Extract the (x, y) coordinate from the center of the cell holding the provided text.  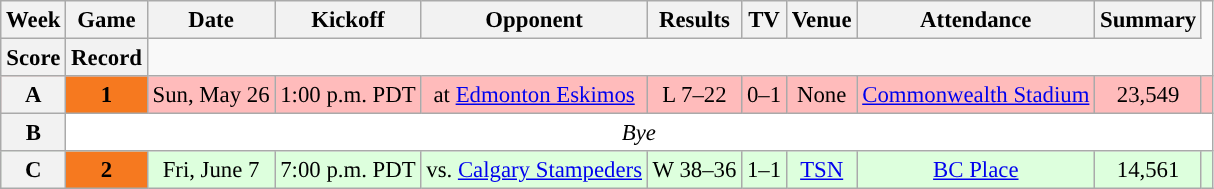
1–1 (764, 170)
Attendance (976, 20)
Game (106, 20)
None (822, 95)
BC Place (976, 170)
at Edmonton Eskimos (534, 95)
C (34, 170)
vs. Calgary Stampeders (534, 170)
23,549 (1148, 95)
0–1 (764, 95)
TV (764, 20)
Kickoff (348, 20)
Fri, June 7 (211, 170)
Venue (822, 20)
2 (106, 170)
1:00 p.m. PDT (348, 95)
A (34, 95)
L 7–22 (694, 95)
Sun, May 26 (211, 95)
7:00 p.m. PDT (348, 170)
14,561 (1148, 170)
Record (106, 58)
TSN (822, 170)
Results (694, 20)
W 38–36 (694, 170)
Commonwealth Stadium (976, 95)
Score (34, 58)
Date (211, 20)
Week (34, 20)
Opponent (534, 20)
Summary (1148, 20)
Bye (639, 133)
1 (106, 95)
B (34, 133)
